Determine the [X, Y] coordinate at the center of the cell enclosing the given text.  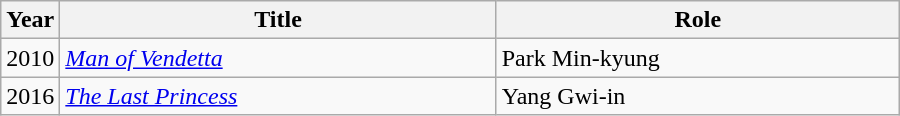
Man of Vendetta [278, 58]
Yang Gwi-in [698, 96]
Title [278, 20]
2016 [30, 96]
Park Min-kyung [698, 58]
The Last Princess [278, 96]
2010 [30, 58]
Year [30, 20]
Role [698, 20]
